Provide the (x, y) coordinate of the cell's center where the given text is located.  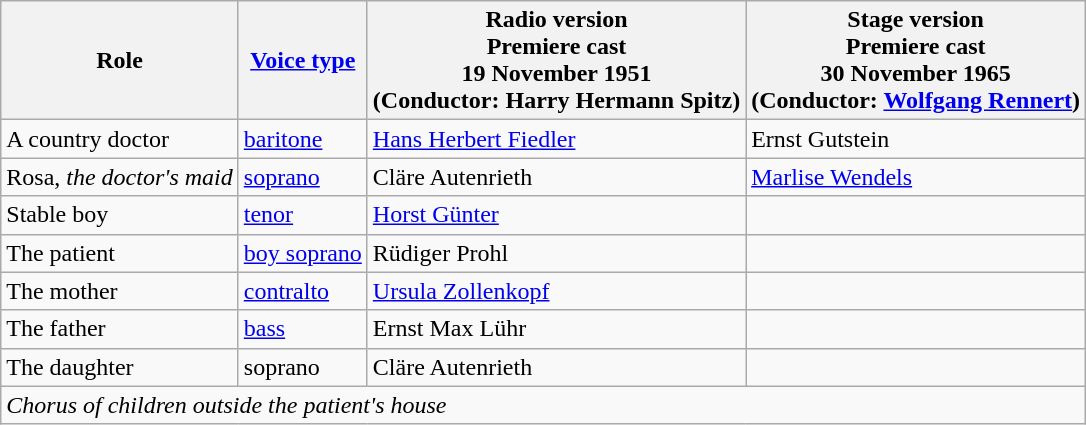
Chorus of children outside the patient's house (544, 405)
Stage versionPremiere cast30 November 1965(Conductor: Wolfgang Rennert) (916, 60)
boy soprano (302, 253)
Ursula Zollenkopf (556, 291)
Stable boy (120, 215)
Voice type (302, 60)
bass (302, 329)
Role (120, 60)
The father (120, 329)
Rosa, the doctor's maid (120, 177)
Radio versionPremiere cast19 November 1951(Conductor: Harry Hermann Spitz) (556, 60)
Ernst Max Lühr (556, 329)
contralto (302, 291)
The daughter (120, 367)
Rüdiger Prohl (556, 253)
The mother (120, 291)
Horst Günter (556, 215)
The patient (120, 253)
baritone (302, 139)
A country doctor (120, 139)
tenor (302, 215)
Ernst Gutstein (916, 139)
Hans Herbert Fiedler (556, 139)
Marlise Wendels (916, 177)
